Find where the given text appears and provide that cell's center as (x, y) coordinate. 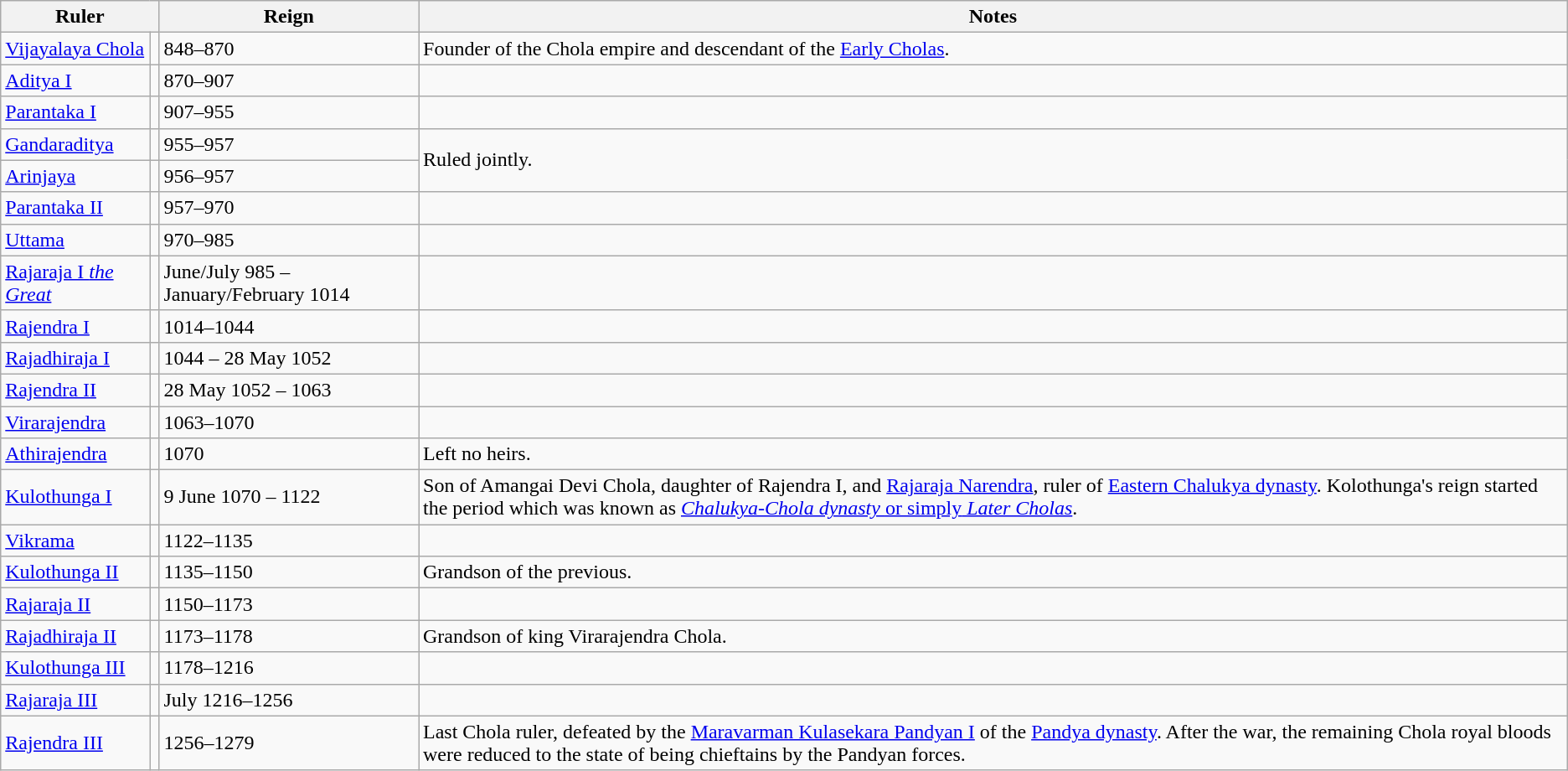
Ruler (80, 17)
Rajendra II (75, 390)
Rajadhiraja II (75, 636)
1256–1279 (289, 743)
956–957 (289, 176)
Kulothunga II (75, 572)
957–970 (289, 208)
1135–1150 (289, 572)
870–907 (289, 80)
Arinjaya (75, 176)
Kulothunga I (75, 498)
28 May 1052 – 1063 (289, 390)
Parantaka II (75, 208)
Founder of the Chola empire and descendant of the Early Cholas. (993, 49)
1122–1135 (289, 541)
848–870 (289, 49)
955–957 (289, 144)
907–955 (289, 112)
Rajaraja III (75, 700)
1150–1173 (289, 604)
1014–1044 (289, 326)
970–985 (289, 240)
Vikrama (75, 541)
1063–1070 (289, 422)
Gandaraditya (75, 144)
Parantaka I (75, 112)
9 June 1070 – 1122 (289, 498)
1173–1178 (289, 636)
Rajendra I (75, 326)
Aditya I (75, 80)
Athirajendra (75, 454)
Reign (289, 17)
Rajaraja I the Great (75, 283)
Grandson of the previous. (993, 572)
Rajaraja II (75, 604)
Ruled jointly. (993, 160)
Rajadhiraja I (75, 358)
Vijayalaya Chola (75, 49)
Uttama (75, 240)
1044 – 28 May 1052 (289, 358)
1178–1216 (289, 668)
Left no heirs. (993, 454)
Kulothunga III (75, 668)
Virarajendra (75, 422)
1070 (289, 454)
Grandson of king Virarajendra Chola. (993, 636)
June/July 985 – January/February 1014 (289, 283)
Notes (993, 17)
July 1216–1256 (289, 700)
Rajendra III (75, 743)
